From the cell containing the given text, extract its center point as [X, Y] coordinate. 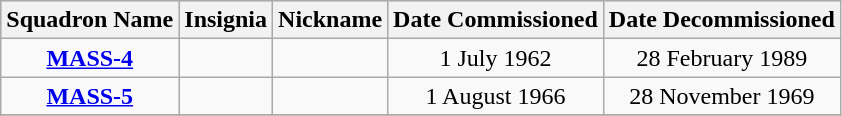
Nickname [330, 20]
28 November 1969 [722, 96]
1 July 1962 [496, 58]
28 February 1989 [722, 58]
Date Commissioned [496, 20]
Squadron Name [90, 20]
MASS-5 [90, 96]
1 August 1966 [496, 96]
Insignia [226, 20]
Date Decommissioned [722, 20]
MASS-4 [90, 58]
